Search for the cell housing the specified text and yield its [x, y] center coordinate. 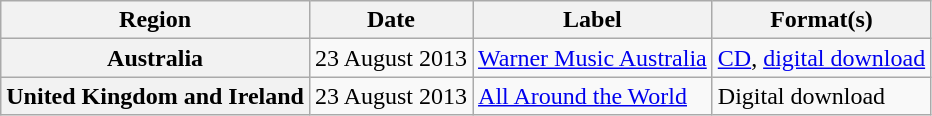
Format(s) [821, 20]
Australia [156, 58]
United Kingdom and Ireland [156, 96]
Warner Music Australia [593, 58]
Label [593, 20]
CD, digital download [821, 58]
Region [156, 20]
Digital download [821, 96]
All Around the World [593, 96]
Date [390, 20]
